Find where the given text appears and provide that cell's center as (x, y) coordinate. 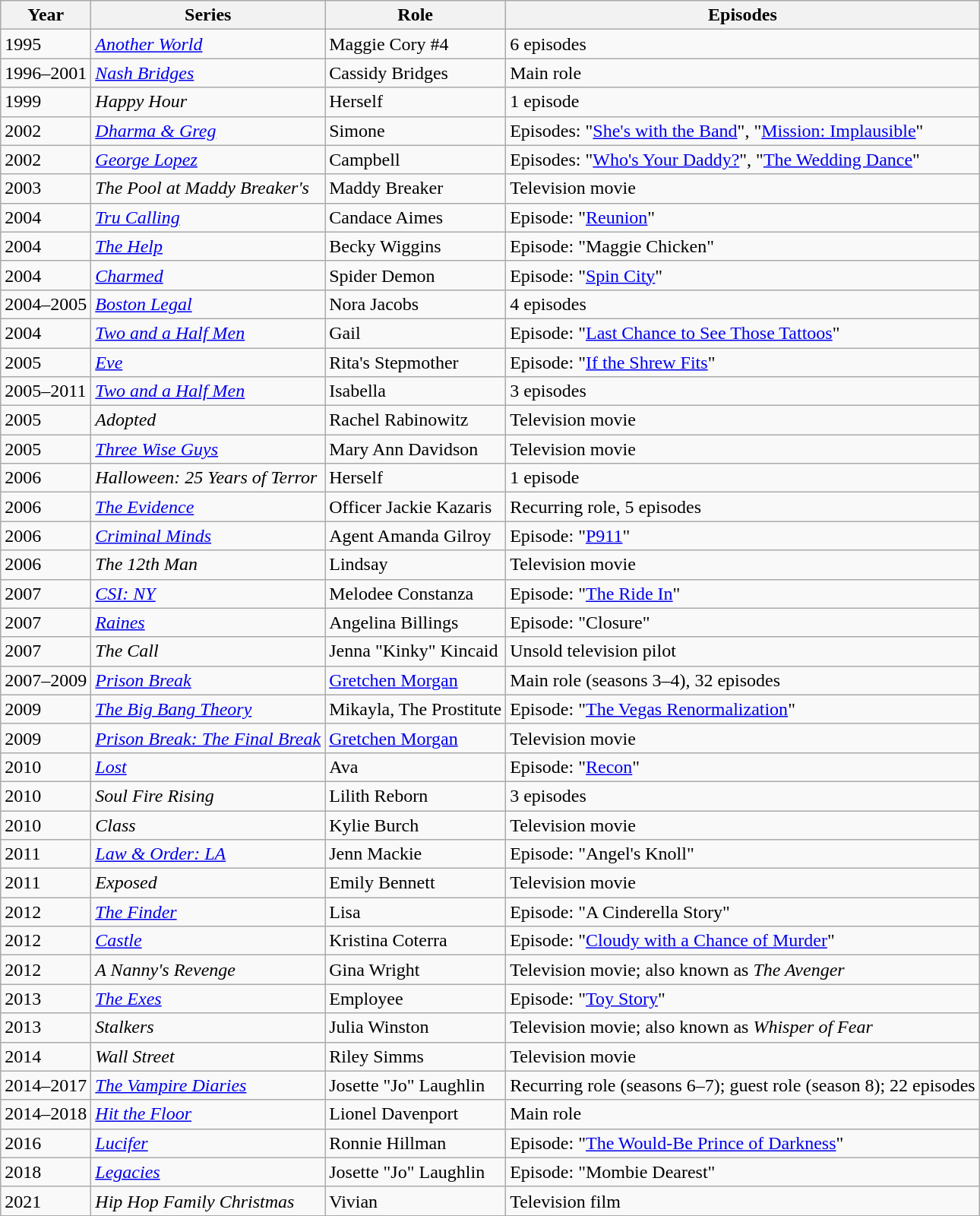
Episode: "Spin City" (743, 275)
1996–2001 (46, 73)
Employee (416, 999)
Happy Hour (208, 102)
Episode: "Maggie Chicken" (743, 246)
Nash Bridges (208, 73)
Officer Jackie Kazaris (416, 507)
Episode: "Closure" (743, 622)
Episode: "Last Chance to See Those Tattoos" (743, 333)
The Help (208, 246)
Stalkers (208, 1028)
Kylie Burch (416, 825)
6 episodes (743, 44)
Kristina Coterra (416, 941)
Emily Bennett (416, 883)
Maddy Breaker (416, 188)
Episode: "If the Shrew Fits" (743, 363)
1995 (46, 44)
Unsold television pilot (743, 651)
Role (416, 15)
Episode: "Toy Story" (743, 999)
Mary Ann Davidson (416, 449)
4 episodes (743, 304)
1999 (46, 102)
The Pool at Maddy Breaker's (208, 188)
The Exes (208, 999)
Criminal Minds (208, 536)
Television movie; also known as Whisper of Fear (743, 1028)
Melodee Constanza (416, 594)
2007–2009 (46, 680)
Exposed (208, 883)
Series (208, 15)
2003 (46, 188)
Lucifer (208, 1143)
Soul Fire Rising (208, 796)
Lost (208, 767)
Hip Hop Family Christmas (208, 1201)
Wall Street (208, 1056)
Adopted (208, 420)
The Call (208, 651)
Episode: "Recon" (743, 767)
The Evidence (208, 507)
Class (208, 825)
Boston Legal (208, 304)
Episode: "The Ride In" (743, 594)
Hit the Floor (208, 1114)
The Finder (208, 912)
Recurring role, 5 episodes (743, 507)
Television movie; also known as The Avenger (743, 970)
Main role (seasons 3–4), 32 episodes (743, 680)
Lilith Reborn (416, 796)
Rita's Stepmother (416, 363)
Episode: "Cloudy with a Chance of Murder" (743, 941)
Mikayla, The Prostitute (416, 709)
Three Wise Guys (208, 449)
Lionel Davenport (416, 1114)
Episode: "A Cinderella Story" (743, 912)
The Big Bang Theory (208, 709)
Maggie Cory #4 (416, 44)
Cassidy Bridges (416, 73)
2004–2005 (46, 304)
Jenna "Kinky" Kincaid (416, 651)
2021 (46, 1201)
Tru Calling (208, 217)
Episode: "P911" (743, 536)
Ava (416, 767)
Charmed (208, 275)
Halloween: 25 Years of Terror (208, 478)
Lindsay (416, 565)
Episodes: "She's with the Band", "Mission: Implausible" (743, 131)
Vivian (416, 1201)
Another World (208, 44)
Episode: "The Would-Be Prince of Darkness" (743, 1143)
Raines (208, 622)
2014–2017 (46, 1085)
Episodes (743, 15)
Dharma & Greg (208, 131)
Eve (208, 363)
2005–2011 (46, 391)
2014 (46, 1056)
Isabella (416, 391)
Nora Jacobs (416, 304)
2014–2018 (46, 1114)
Episode: "Angel's Knoll" (743, 854)
George Lopez (208, 160)
Campbell (416, 160)
Spider Demon (416, 275)
Lisa (416, 912)
2018 (46, 1172)
Prison Break: The Final Break (208, 738)
Legacies (208, 1172)
Recurring role (seasons 6–7); guest role (season 8); 22 episodes (743, 1085)
Jenn Mackie (416, 854)
2016 (46, 1143)
Agent Amanda Gilroy (416, 536)
Candace Aimes (416, 217)
Gail (416, 333)
Episode: "Reunion" (743, 217)
The 12th Man (208, 565)
Gina Wright (416, 970)
Riley Simms (416, 1056)
Julia Winston (416, 1028)
Episode: "Mombie Dearest" (743, 1172)
A Nanny's Revenge (208, 970)
Angelina Billings (416, 622)
Episode: "The Vegas Renormalization" (743, 709)
Rachel Rabinowitz (416, 420)
Prison Break (208, 680)
Becky Wiggins (416, 246)
Television film (743, 1201)
Episodes: "Who's Your Daddy?", "The Wedding Dance" (743, 160)
Law & Order: LA (208, 854)
Simone (416, 131)
The Vampire Diaries (208, 1085)
Castle (208, 941)
CSI: NY (208, 594)
Ronnie Hillman (416, 1143)
Year (46, 15)
